For the text-containing cell, return its midpoint in [x, y] coordinate format. 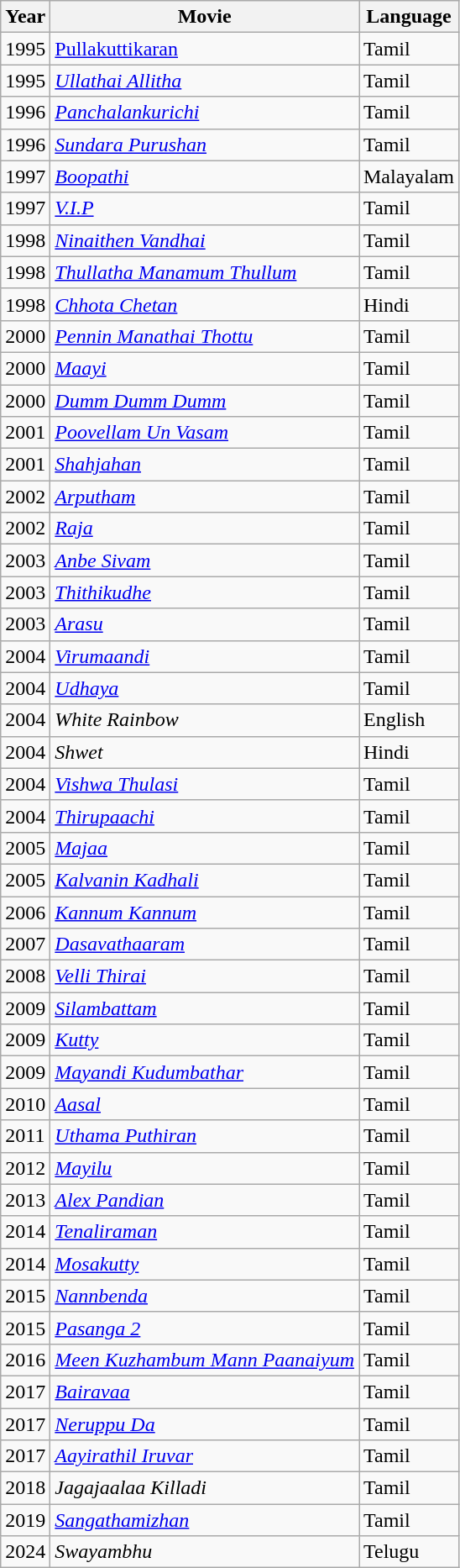
Panchalankurichi [205, 113]
Dasavathaaram [205, 944]
Sangathamizhan [205, 1520]
Dumm Dumm Dumm [205, 401]
Telugu [410, 1552]
Ninaithen Vandhai [205, 240]
Mayandi Kudumbathar [205, 1072]
2011 [25, 1136]
Aasal [205, 1104]
Arasu [205, 624]
2013 [25, 1200]
Silambattam [205, 1008]
Pennin Manathai Thottu [205, 336]
Arputham [205, 497]
Majaa [205, 848]
Bairavaa [205, 1392]
Mosakutty [205, 1264]
Sundara Purushan [205, 145]
Jagajaalaa Killadi [205, 1488]
English [410, 720]
Aayirathil Iruvar [205, 1456]
2016 [25, 1360]
Vishwa Thulasi [205, 784]
2007 [25, 944]
Shwet [205, 752]
Chhota Chetan [205, 304]
Swayambhu [205, 1552]
2006 [25, 912]
Nannbenda [205, 1296]
Neruppu Da [205, 1424]
Year [25, 17]
Udhaya [205, 688]
Malayalam [410, 176]
Mayilu [205, 1168]
Poovellam Un Vasam [205, 433]
Language [410, 17]
Pullakuttikaran [205, 49]
V.I.P [205, 208]
Thullatha Manamum Thullum [205, 272]
Alex Pandian [205, 1200]
Velli Thirai [205, 976]
Kutty [205, 1040]
Thirupaachi [205, 816]
Ullathai Allitha [205, 81]
Tenaliraman [205, 1232]
Anbe Sivam [205, 560]
Raja [205, 529]
Shahjahan [205, 465]
Maayi [205, 368]
2018 [25, 1488]
2024 [25, 1552]
2010 [25, 1104]
Kalvanin Kadhali [205, 880]
White Rainbow [205, 720]
Thithikudhe [205, 592]
Uthama Puthiran [205, 1136]
Movie [205, 17]
Virumaandi [205, 656]
2019 [25, 1520]
Meen Kuzhambum Mann Paanaiyum [205, 1360]
Boopathi [205, 176]
Pasanga 2 [205, 1328]
Kannum Kannum [205, 912]
2012 [25, 1168]
2008 [25, 976]
